Capture the cell that displays the provided text and extract its [X, Y] central coordinate. 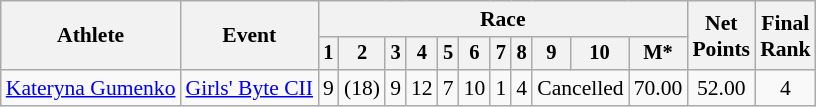
5 [448, 54]
M* [658, 54]
6 [475, 54]
Race [502, 19]
Event [250, 36]
Girls' Byte CII [250, 88]
NetPoints [721, 36]
2 [362, 54]
Final Rank [786, 36]
8 [522, 54]
70.00 [658, 88]
(18) [362, 88]
Athlete [91, 36]
Cancelled [580, 88]
52.00 [721, 88]
12 [422, 88]
3 [396, 54]
Kateryna Gumenko [91, 88]
